Determine the (x, y) coordinate at the center of the cell enclosing the given text.  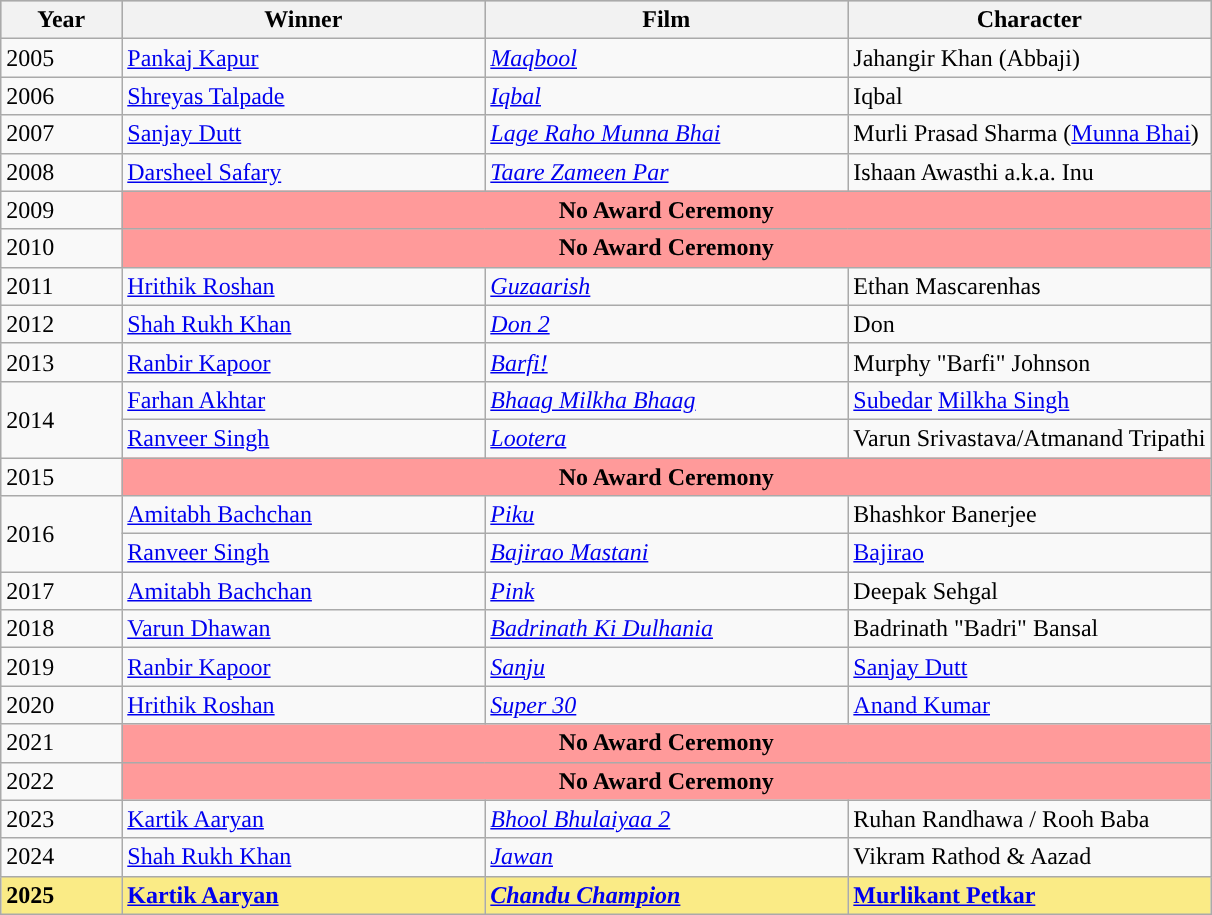
Varun Dhawan (304, 629)
Varun Srivastava/Atmanand Tripathi (1030, 438)
Subedar Milkha Singh (1030, 400)
2017 (62, 591)
Jahangir Khan (Abbaji) (1030, 58)
Murli Prasad Sharma (Munna Bhai) (1030, 134)
Don 2 (666, 324)
Sanju (666, 667)
Jawan (666, 857)
Pink (666, 591)
Guzaarish (666, 286)
2019 (62, 667)
Super 30 (666, 705)
Anand Kumar (1030, 705)
2015 (62, 477)
Bajirao (1030, 553)
2020 (62, 705)
Ishaan Awasthi a.k.a. Inu (1030, 172)
Lootera (666, 438)
2024 (62, 857)
2005 (62, 58)
Farhan Akhtar (304, 400)
Barfi! (666, 362)
Film (666, 20)
Murlikant Petkar (1030, 895)
Vikram Rathod & Aazad (1030, 857)
2016 (62, 534)
2009 (62, 210)
Shreyas Talpade (304, 96)
Bajirao Mastani (666, 553)
2022 (62, 781)
Bhaag Milkha Bhaag (666, 400)
2007 (62, 134)
Don (1030, 324)
2013 (62, 362)
Ethan Mascarenhas (1030, 286)
2006 (62, 96)
2008 (62, 172)
2025 (62, 895)
Badrinath "Badri" Bansal (1030, 629)
Murphy "Barfi" Johnson (1030, 362)
Deepak Sehgal (1030, 591)
Chandu Champion (666, 895)
Winner (304, 20)
Darsheel Safary (304, 172)
2014 (62, 419)
2010 (62, 248)
Badrinath Ki Dulhania (666, 629)
2011 (62, 286)
Lage Raho Munna Bhai (666, 134)
Bhool Bhulaiyaa 2 (666, 819)
2023 (62, 819)
Ruhan Randhawa / Rooh Baba (1030, 819)
Bhashkor Banerjee (1030, 515)
Character (1030, 20)
Taare Zameen Par (666, 172)
Pankaj Kapur (304, 58)
Year (62, 20)
2021 (62, 743)
2018 (62, 629)
2012 (62, 324)
Maqbool (666, 58)
Piku (666, 515)
